Search for the cell housing the specified text and yield its [x, y] center coordinate. 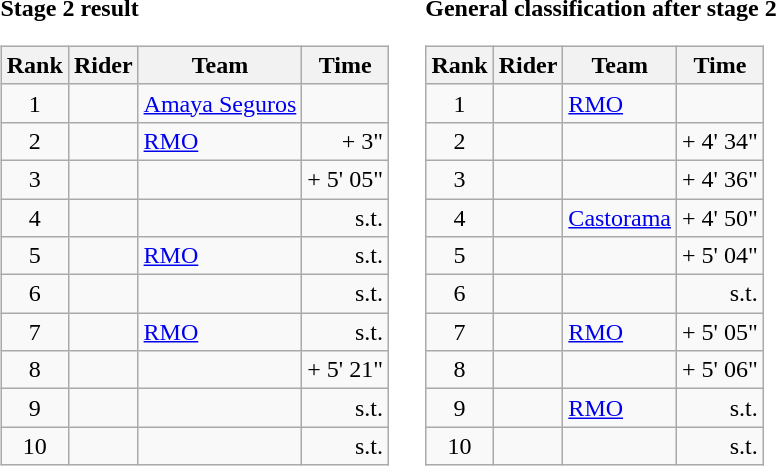
+ 5' 04" [720, 256]
+ 4' 36" [720, 179]
+ 3" [346, 141]
+ 4' 34" [720, 141]
Amaya Seguros [220, 103]
+ 5' 21" [346, 370]
+ 4' 50" [720, 217]
+ 5' 06" [720, 370]
Castorama [620, 217]
